Scan for the cell matching the given text and deliver its (x, y) coordinate at center. 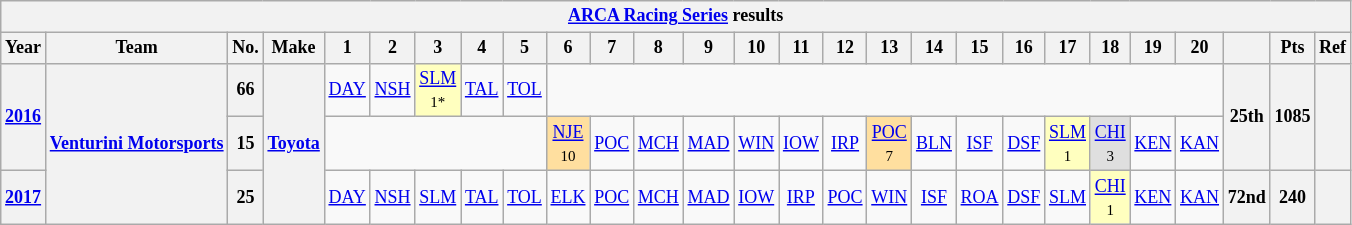
CHI3 (1110, 144)
6 (568, 48)
POC7 (890, 144)
2 (392, 48)
NJE10 (568, 144)
No. (246, 48)
ARCA Racing Series results (676, 16)
72nd (1246, 197)
17 (1068, 48)
Pts (1292, 48)
2017 (24, 197)
13 (890, 48)
SLM1 (1068, 144)
5 (524, 48)
BLN (934, 144)
10 (756, 48)
7 (612, 48)
SLM1* (438, 90)
16 (1024, 48)
Make (294, 48)
14 (934, 48)
25th (1246, 116)
4 (482, 48)
Year (24, 48)
20 (1200, 48)
11 (802, 48)
CHI1 (1110, 197)
18 (1110, 48)
2016 (24, 116)
12 (845, 48)
Team (136, 48)
1 (347, 48)
8 (658, 48)
66 (246, 90)
1085 (1292, 116)
Venturini Motorsports (136, 144)
Ref (1333, 48)
Toyota (294, 144)
ELK (568, 197)
240 (1292, 197)
19 (1153, 48)
25 (246, 197)
ROA (980, 197)
3 (438, 48)
9 (708, 48)
